Return the [x, y] coordinate for the center point of the cell that contains the specified text.  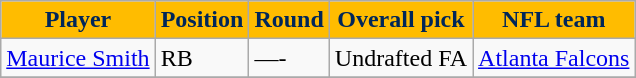
Maurice Smith [78, 58]
Undrafted FA [400, 58]
RB [202, 58]
Player [78, 20]
NFL team [554, 20]
Atlanta Falcons [554, 58]
Overall pick [400, 20]
Round [289, 20]
—- [289, 58]
Position [202, 20]
